Determine the (X, Y) coordinate at the center of the cell enclosing the given text.  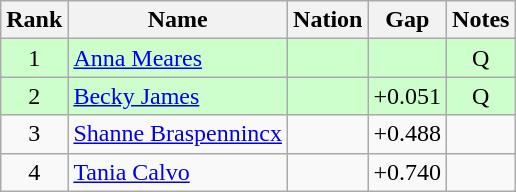
Nation (328, 20)
+0.051 (408, 96)
Name (178, 20)
Gap (408, 20)
4 (34, 172)
Rank (34, 20)
1 (34, 58)
Notes (481, 20)
Anna Meares (178, 58)
3 (34, 134)
+0.488 (408, 134)
Becky James (178, 96)
Shanne Braspennincx (178, 134)
2 (34, 96)
+0.740 (408, 172)
Tania Calvo (178, 172)
